Scan for the cell matching the given text and deliver its (X, Y) coordinate at center. 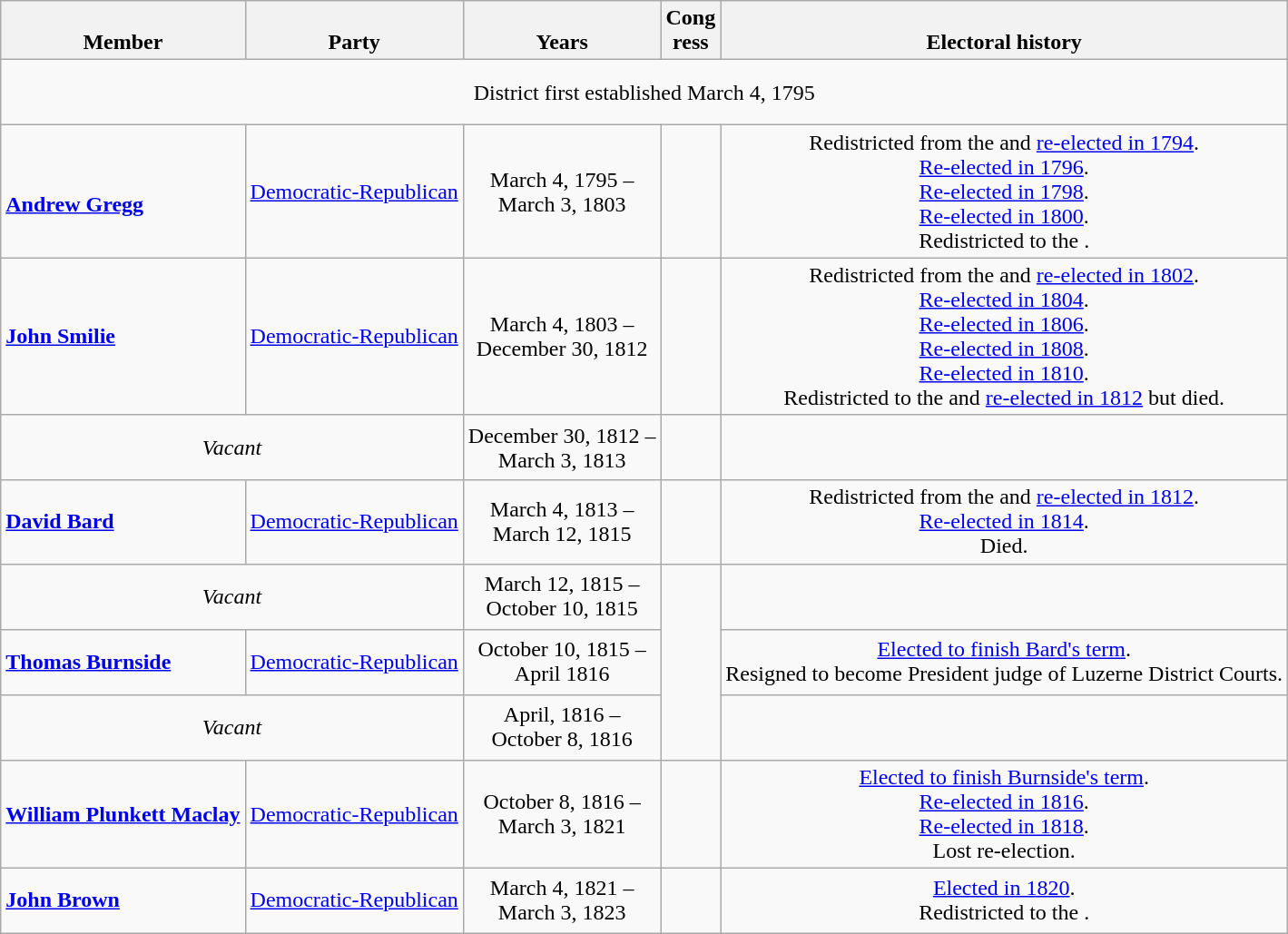
District first established March 4, 1795 (644, 93)
John Brown (123, 900)
March 12, 1815 –October 10, 1815 (562, 596)
Andrew Gregg (123, 192)
December 30, 1812 –March 3, 1813 (562, 447)
March 4, 1803 –December 30, 1812 (562, 336)
David Bard (123, 522)
Redistricted from the and re-elected in 1812.Re-elected in 1814.Died. (1004, 522)
April, 1816 –October 8, 1816 (562, 727)
John Smilie (123, 336)
March 4, 1795 –March 3, 1803 (562, 192)
Congress (691, 31)
Elected in 1820.Redistricted to the . (1004, 900)
Thomas Burnside (123, 662)
Party (354, 31)
March 4, 1821 –March 3, 1823 (562, 900)
Elected to finish Bard's term.Resigned to become President judge of Luzerne District Courts. (1004, 662)
William Plunkett Maclay (123, 813)
Redistricted from the and re-elected in 1794.Re-elected in 1796.Re-elected in 1798.Re-elected in 1800.Redistricted to the . (1004, 192)
Years (562, 31)
Elected to finish Burnside's term.Re-elected in 1816.Re-elected in 1818.Lost re-election. (1004, 813)
Electoral history (1004, 31)
March 4, 1813 –March 12, 1815 (562, 522)
October 10, 1815 –April 1816 (562, 662)
Member (123, 31)
October 8, 1816 –March 3, 1821 (562, 813)
